Identify which cell holds the provided text, then report its (x, y) central coordinate. 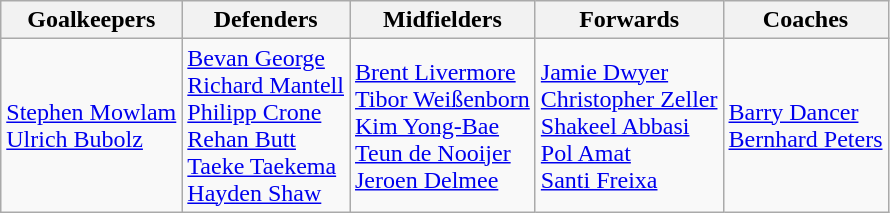
Stephen Mowlam Ulrich Bubolz (92, 126)
Brent Livermore Tibor Weißenborn Kim Yong-Bae Teun de Nooijer Jeroen Delmee (443, 126)
Goalkeepers (92, 20)
Coaches (806, 20)
Forwards (629, 20)
Defenders (266, 20)
Barry Dancer Bernhard Peters (806, 126)
Jamie Dwyer Christopher Zeller Shakeel Abbasi Pol Amat Santi Freixa (629, 126)
Bevan George Richard Mantell Philipp Crone Rehan Butt Taeke Taekema Hayden Shaw (266, 126)
Midfielders (443, 20)
